Find where the given text appears and provide that cell's center as (X, Y) coordinate. 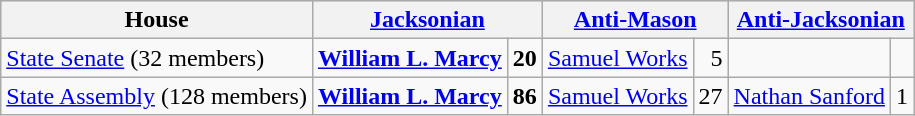
86 (524, 96)
5 (710, 58)
Jacksonian (427, 20)
State Assembly (128 members) (157, 96)
House (157, 20)
1 (902, 96)
Anti-Mason (635, 20)
Anti-Jacksonian (820, 20)
State Senate (32 members) (157, 58)
Nathan Sanford (809, 96)
20 (524, 58)
27 (710, 96)
